Detect which cell encompasses the target text, then output its [X, Y] center coordinate. 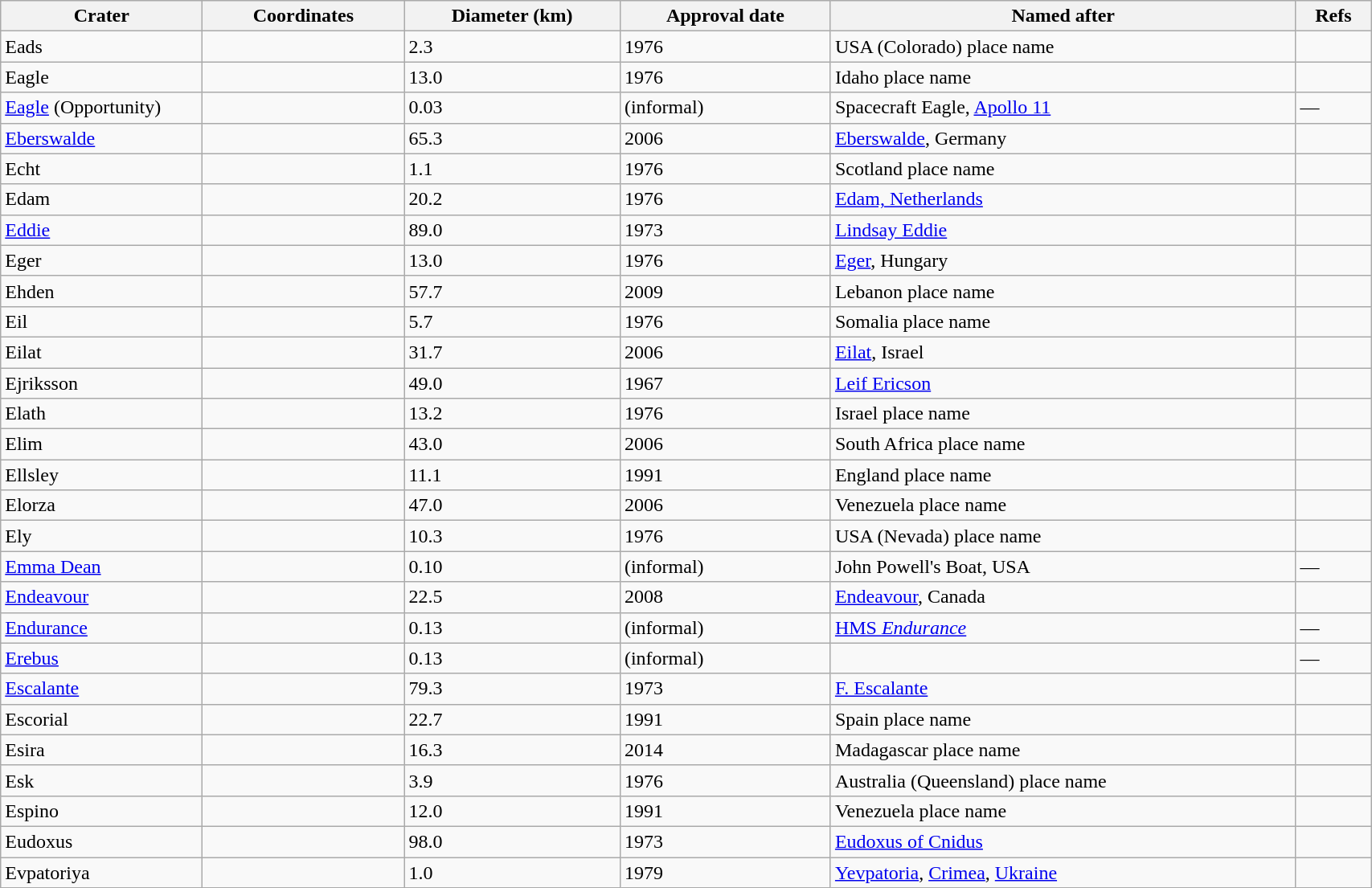
John Powell's Boat, USA [1063, 567]
Refs [1333, 16]
Emma Dean [101, 567]
13.2 [513, 414]
Approval date [725, 16]
Crater [101, 16]
Eger [101, 260]
Spacecraft Eagle, Apollo 11 [1063, 108]
16.3 [513, 750]
1.1 [513, 169]
Escalante [101, 689]
Elorza [101, 505]
0.03 [513, 108]
Ejriksson [101, 383]
Madagascar place name [1063, 750]
Endeavour, Canada [1063, 597]
HMS Endurance [1063, 628]
Eudoxus [101, 841]
Edam [101, 199]
Evpatoriya [101, 872]
Elath [101, 414]
22.5 [513, 597]
Endurance [101, 628]
65.3 [513, 138]
2009 [725, 291]
Eads [101, 47]
Eagle [101, 77]
Eilat, Israel [1063, 352]
1979 [725, 872]
Eddie [101, 230]
Escorial [101, 719]
Edam, Netherlands [1063, 199]
Espino [101, 811]
Somalia place name [1063, 321]
47.0 [513, 505]
2014 [725, 750]
Australia (Queensland) place name [1063, 780]
98.0 [513, 841]
Echt [101, 169]
31.7 [513, 352]
USA (Colorado) place name [1063, 47]
49.0 [513, 383]
Eberswalde [101, 138]
2.3 [513, 47]
Esk [101, 780]
Eberswalde, Germany [1063, 138]
England place name [1063, 475]
Scotland place name [1063, 169]
10.3 [513, 536]
12.0 [513, 811]
F. Escalante [1063, 689]
Ehden [101, 291]
3.9 [513, 780]
20.2 [513, 199]
Eger, Hungary [1063, 260]
South Africa place name [1063, 444]
5.7 [513, 321]
Idaho place name [1063, 77]
11.1 [513, 475]
Yevpatoria, Crimea, Ukraine [1063, 872]
Diameter (km) [513, 16]
Lebanon place name [1063, 291]
Eudoxus of Cnidus [1063, 841]
79.3 [513, 689]
Israel place name [1063, 414]
57.7 [513, 291]
Ely [101, 536]
43.0 [513, 444]
USA (Nevada) place name [1063, 536]
Named after [1063, 16]
Esira [101, 750]
2008 [725, 597]
Lindsay Eddie [1063, 230]
1.0 [513, 872]
Eagle (Opportunity) [101, 108]
0.10 [513, 567]
Endeavour [101, 597]
89.0 [513, 230]
1967 [725, 383]
22.7 [513, 719]
Leif Ericson [1063, 383]
Coordinates [304, 16]
Ellsley [101, 475]
Elim [101, 444]
Spain place name [1063, 719]
Eil [101, 321]
Eilat [101, 352]
Erebus [101, 658]
